Search for the cell housing the specified text and yield its (x, y) center coordinate. 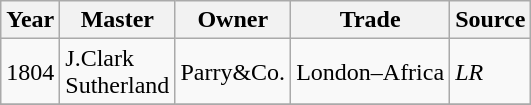
Year (30, 20)
Source (490, 20)
London–Africa (370, 72)
Trade (370, 20)
J.ClarkSutherland (118, 72)
Master (118, 20)
Owner (233, 20)
LR (490, 72)
1804 (30, 72)
Parry&Co. (233, 72)
